From the cell containing the given text, extract its center point as (X, Y) coordinate. 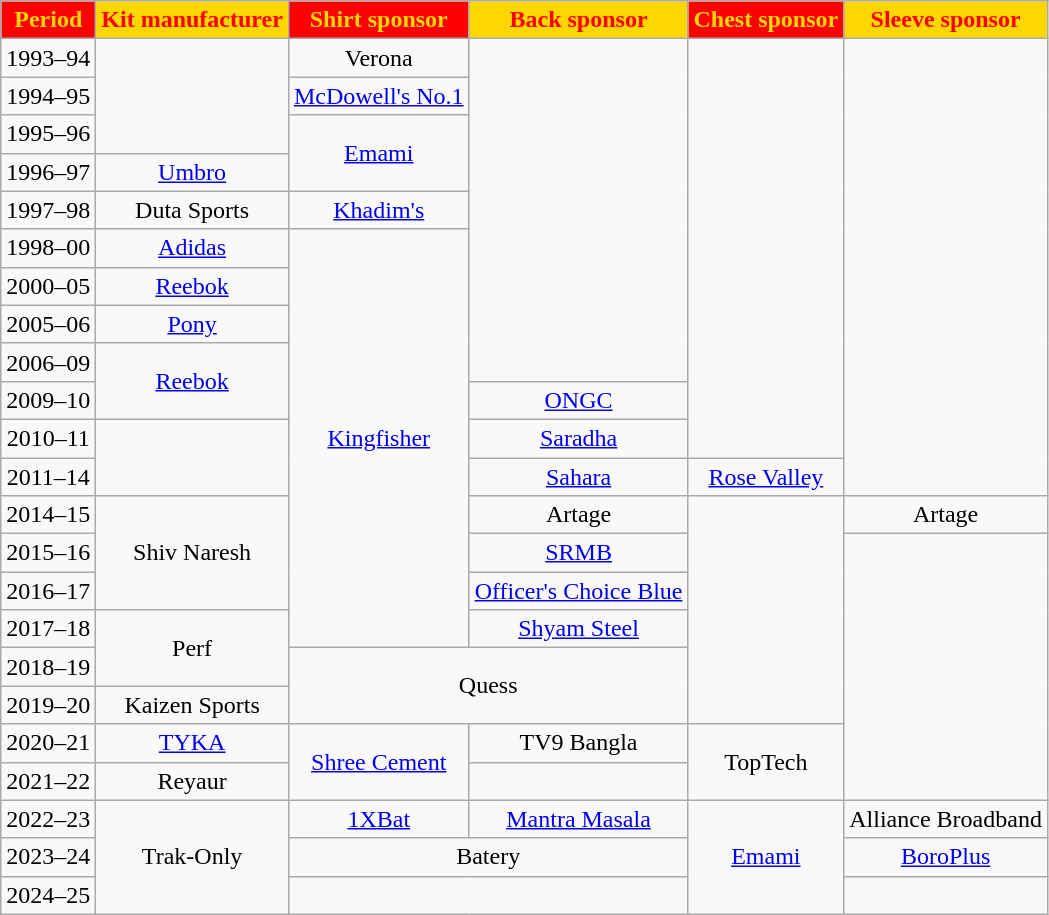
Duta Sports (192, 210)
2016–17 (48, 591)
Kit manufacturer (192, 20)
Mantra Masala (578, 819)
McDowell's No.1 (378, 96)
TopTech (766, 762)
Rose Valley (766, 477)
1994–95 (48, 96)
2005–06 (48, 324)
Batery (488, 857)
2014–15 (48, 515)
Shiv Naresh (192, 553)
Trak-Only (192, 857)
TYKA (192, 743)
Shree Cement (378, 762)
Alliance Broadband (946, 819)
Quess (488, 686)
Sleeve sponsor (946, 20)
ONGC (578, 400)
Kaizen Sports (192, 705)
Period (48, 20)
2009–10 (48, 400)
2022–23 (48, 819)
1993–94 (48, 58)
2023–24 (48, 857)
Verona (378, 58)
2010–11 (48, 438)
Chest sponsor (766, 20)
Sahara (578, 477)
Officer's Choice Blue (578, 591)
2015–16 (48, 553)
Perf (192, 648)
1996–97 (48, 172)
2017–18 (48, 629)
2024–25 (48, 895)
Shirt sponsor (378, 20)
Adidas (192, 248)
1XBat (378, 819)
2019–20 (48, 705)
2011–14 (48, 477)
TV9 Bangla (578, 743)
2021–22 (48, 781)
Kingfisher (378, 438)
Pony (192, 324)
BoroPlus (946, 857)
2018–19 (48, 667)
1998–00 (48, 248)
2000–05 (48, 286)
Saradha (578, 438)
Umbro (192, 172)
SRMB (578, 553)
Reyaur (192, 781)
2006–09 (48, 362)
2020–21 (48, 743)
Khadim's (378, 210)
Back sponsor (578, 20)
1995–96 (48, 134)
1997–98 (48, 210)
Shyam Steel (578, 629)
